Detect which cell encompasses the target text, then output its [X, Y] center coordinate. 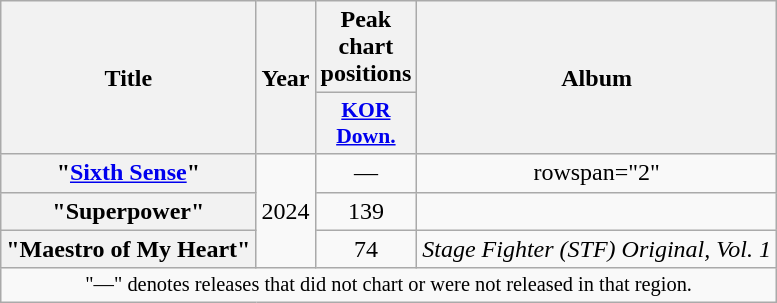
— [366, 173]
Stage Fighter (STF) Original, Vol. 1 [597, 249]
"Sixth Sense" [128, 173]
rowspan="2" [597, 173]
139 [366, 211]
2024 [286, 211]
74 [366, 249]
"Maestro of My Heart" [128, 249]
Peak chart positions [366, 47]
"—" denotes releases that did not chart or were not released in that region. [389, 285]
Year [286, 78]
Album [597, 78]
Title [128, 78]
"Superpower" [128, 211]
KORDown. [366, 124]
